Locate the cell with the specified text and output its [x, y] center coordinate. 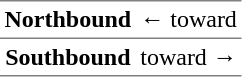
toward → [189, 57]
← toward [189, 20]
Southbound [68, 57]
Northbound [68, 20]
